For the text-containing cell, return its midpoint in (X, Y) coordinate format. 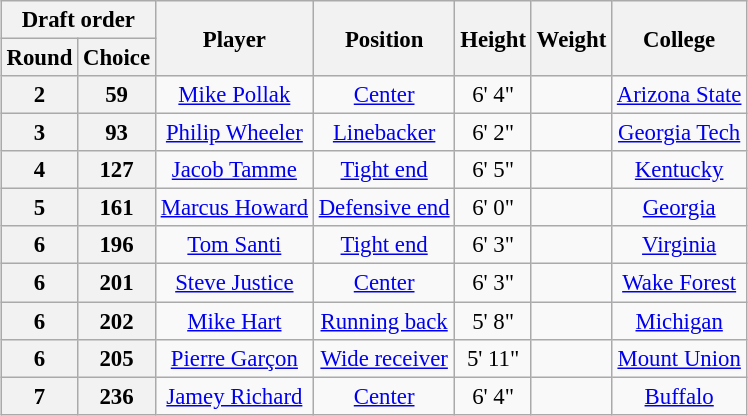
205 (117, 358)
Mike Pollak (234, 95)
Linebacker (384, 133)
Draft order (78, 20)
Marcus Howard (234, 208)
202 (117, 321)
236 (117, 396)
Wake Forest (680, 283)
Steve Justice (234, 283)
Jacob Tamme (234, 170)
196 (117, 245)
College (680, 38)
Tom Santi (234, 245)
3 (39, 133)
Weight (571, 38)
Mount Union (680, 358)
Kentucky (680, 170)
7 (39, 396)
5 (39, 208)
Round (39, 57)
Player (234, 38)
127 (117, 170)
6' 0" (493, 208)
5' 8" (493, 321)
Pierre Garçon (234, 358)
Running back (384, 321)
Georgia (680, 208)
6' 2" (493, 133)
Defensive end (384, 208)
Height (493, 38)
5' 11" (493, 358)
4 (39, 170)
93 (117, 133)
Position (384, 38)
6' 5" (493, 170)
Choice (117, 57)
Jamey Richard (234, 396)
Michigan (680, 321)
Philip Wheeler (234, 133)
59 (117, 95)
161 (117, 208)
Arizona State (680, 95)
Georgia Tech (680, 133)
Buffalo (680, 396)
Wide receiver (384, 358)
2 (39, 95)
Virginia (680, 245)
201 (117, 283)
Mike Hart (234, 321)
